From the cell containing the given text, extract its center point as [X, Y] coordinate. 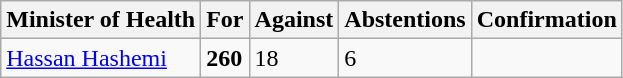
Confirmation [546, 20]
For [225, 20]
Minister of Health [101, 20]
260 [225, 58]
Abstentions [405, 20]
6 [405, 58]
Hassan Hashemi [101, 58]
Against [294, 20]
18 [294, 58]
